Provide the (X, Y) coordinate of the cell's center where the given text is located.  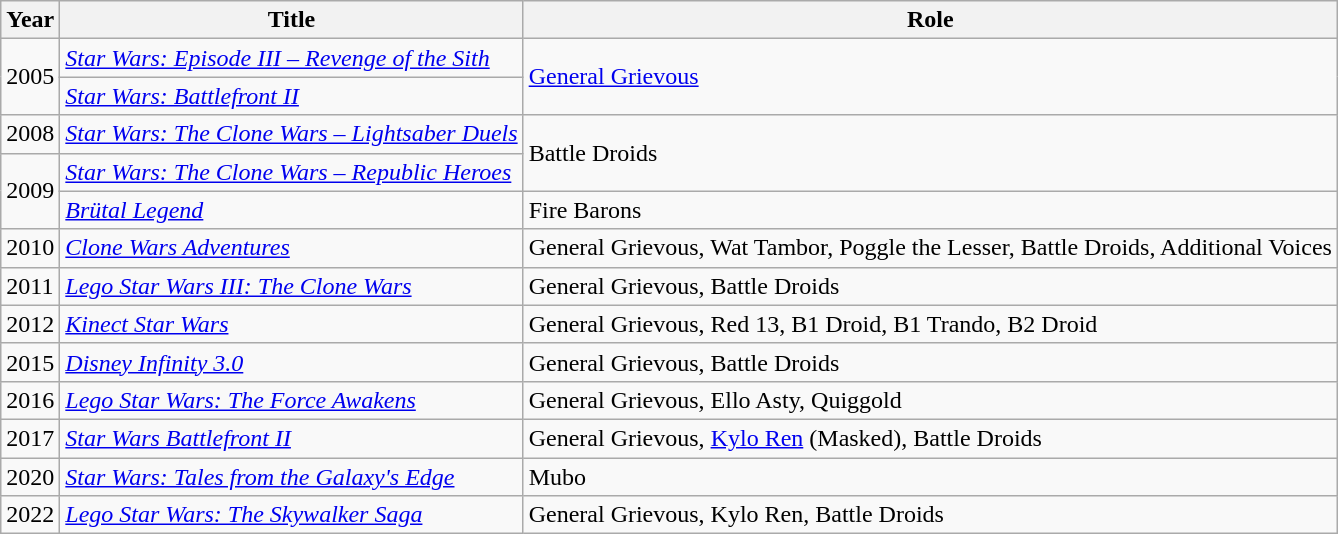
Star Wars: The Clone Wars – Republic Heroes (292, 172)
2015 (30, 362)
2022 (30, 515)
Lego Star Wars: The Force Awakens (292, 400)
2008 (30, 134)
General Grievous (930, 77)
Mubo (930, 477)
Clone Wars Adventures (292, 248)
2016 (30, 400)
Battle Droids (930, 153)
2017 (30, 438)
Fire Barons (930, 210)
General Grievous, Wat Tambor, Poggle the Lesser, Battle Droids, Additional Voices (930, 248)
2010 (30, 248)
General Grievous, Kylo Ren (Masked), Battle Droids (930, 438)
Kinect Star Wars (292, 324)
Star Wars: Tales from the Galaxy's Edge (292, 477)
General Grievous, Red 13, B1 Droid, B1 Trando, B2 Droid (930, 324)
General Grievous, Ello Asty, Quiggold (930, 400)
2005 (30, 77)
Year (30, 20)
Star Wars: Battlefront II (292, 96)
Role (930, 20)
Title (292, 20)
Lego Star Wars III: The Clone Wars (292, 286)
General Grievous, Kylo Ren, Battle Droids (930, 515)
Star Wars Battlefront II (292, 438)
Star Wars: Episode III – Revenge of the Sith (292, 58)
2011 (30, 286)
2012 (30, 324)
2020 (30, 477)
Brütal Legend (292, 210)
Lego Star Wars: The Skywalker Saga (292, 515)
Disney Infinity 3.0 (292, 362)
2009 (30, 191)
Star Wars: The Clone Wars – Lightsaber Duels (292, 134)
